Detect which cell encompasses the target text, then output its (x, y) center coordinate. 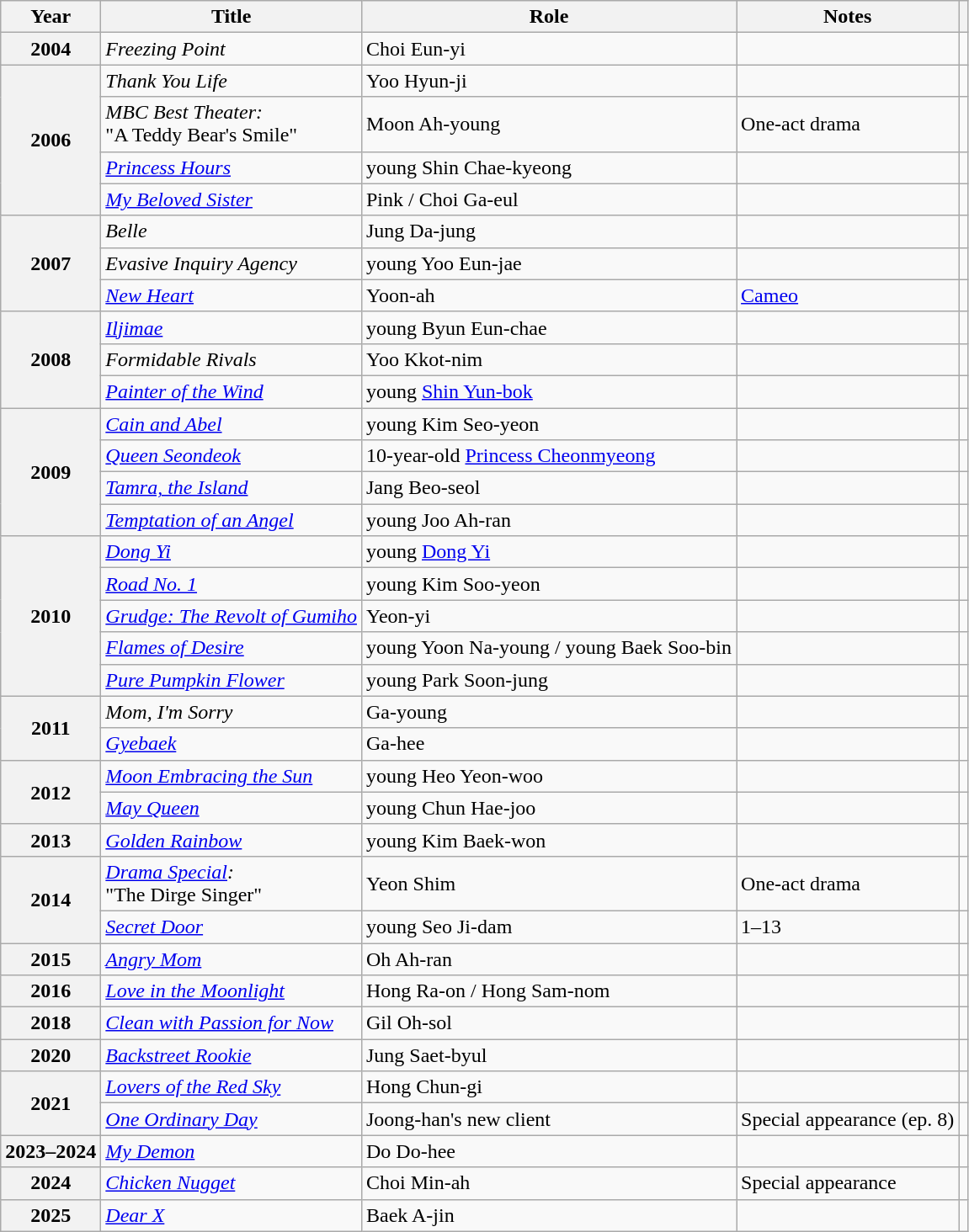
My Demon (232, 1151)
young Byun Eun-chae (549, 327)
Love in the Moonlight (232, 991)
Special appearance (ep. 8) (848, 1119)
Drama Special:"The Dirge Singer" (232, 884)
May Queen (232, 808)
Secret Door (232, 927)
Lovers of the Red Sky (232, 1087)
young Kim Soo-yeon (549, 584)
Yoo Kkot-nim (549, 359)
Flames of Desire (232, 648)
Ga-young (549, 712)
Role (549, 17)
2004 (51, 49)
2010 (51, 616)
Road No. 1 (232, 584)
Backstreet Rookie (232, 1055)
2011 (51, 728)
Joong-han's new client (549, 1119)
2024 (51, 1183)
2007 (51, 263)
Thank You Life (232, 81)
2021 (51, 1103)
young Yoo Eun-jae (549, 263)
Angry Mom (232, 959)
2023–2024 (51, 1151)
Yoon-ah (549, 295)
Iljimae (232, 327)
Choi Eun-yi (549, 49)
Clean with Passion for Now (232, 1023)
Painter of the Wind (232, 391)
Chicken Nugget (232, 1183)
young Chun Hae-joo (549, 808)
Ga-hee (549, 744)
2025 (51, 1215)
2018 (51, 1023)
Moon Ah-young (549, 125)
2014 (51, 899)
Do Do-hee (549, 1151)
young Park Soon-jung (549, 680)
Belle (232, 231)
2006 (51, 140)
2009 (51, 471)
1–13 (848, 927)
Yoo Hyun-ji (549, 81)
Princess Hours (232, 167)
MBC Best Theater:"A Teddy Bear's Smile" (232, 125)
Yeon-yi (549, 616)
Jung Saet-byul (549, 1055)
Cain and Abel (232, 423)
Jung Da-jung (549, 231)
young Seo Ji-dam (549, 927)
Cameo (848, 295)
Jang Beo-seol (549, 488)
Temptation of an Angel (232, 520)
Formidable Rivals (232, 359)
young Dong Yi (549, 552)
Baek A-jin (549, 1215)
Dear X (232, 1215)
Year (51, 17)
Title (232, 17)
10-year-old Princess Cheonmyeong (549, 456)
young Yoon Na-young / young Baek Soo-bin (549, 648)
Pure Pumpkin Flower (232, 680)
Mom, I'm Sorry (232, 712)
young Shin Chae-kyeong (549, 167)
Gil Oh-sol (549, 1023)
Oh Ah-ran (549, 959)
Golden Rainbow (232, 840)
young Shin Yun-bok (549, 391)
2012 (51, 792)
Moon Embracing the Sun (232, 776)
New Heart (232, 295)
Grudge: The Revolt of Gumiho (232, 616)
young Joo Ah-ran (549, 520)
Notes (848, 17)
Gyebaek (232, 744)
2020 (51, 1055)
Hong Chun-gi (549, 1087)
Dong Yi (232, 552)
Choi Min-ah (549, 1183)
One Ordinary Day (232, 1119)
My Beloved Sister (232, 199)
young Heo Yeon-woo (549, 776)
Yeon Shim (549, 884)
Queen Seondeok (232, 456)
Freezing Point (232, 49)
2013 (51, 840)
Evasive Inquiry Agency (232, 263)
young Kim Baek-won (549, 840)
2008 (51, 359)
young Kim Seo-yeon (549, 423)
Hong Ra-on / Hong Sam-nom (549, 991)
2015 (51, 959)
Pink / Choi Ga-eul (549, 199)
Special appearance (848, 1183)
2016 (51, 991)
Tamra, the Island (232, 488)
